Identify which cell holds the provided text, then report its (x, y) central coordinate. 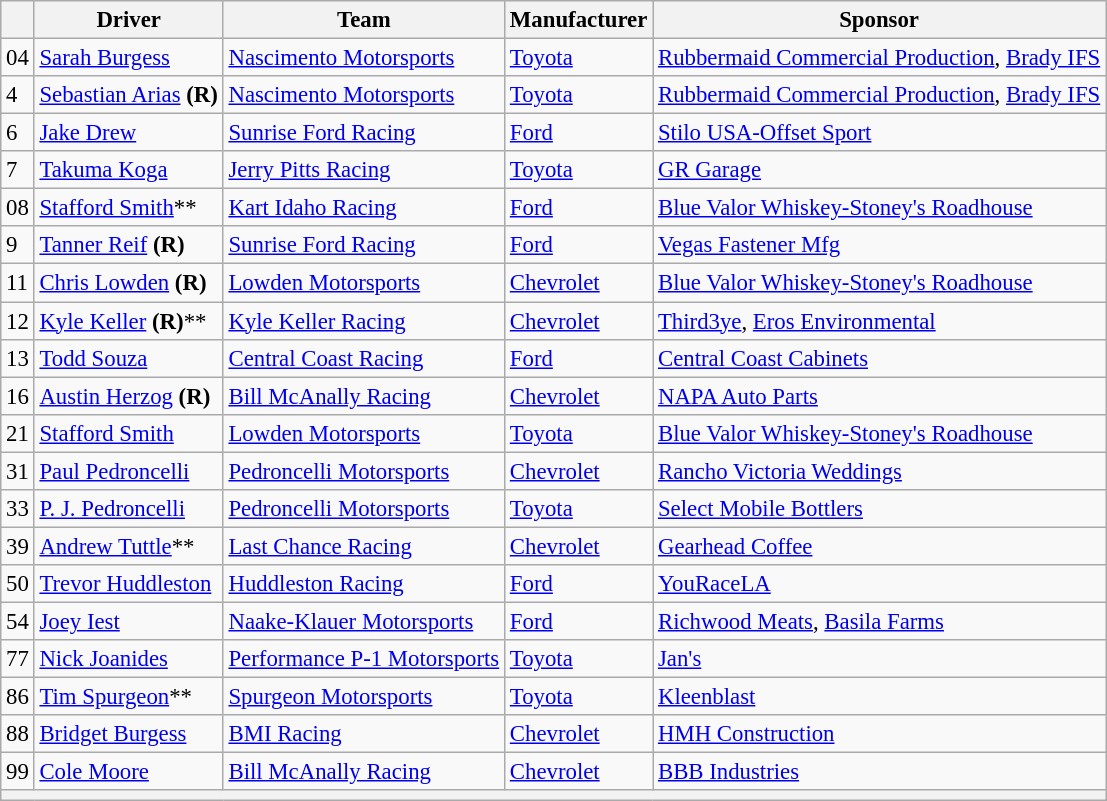
Tanner Reif (R) (128, 245)
Paul Pedroncelli (128, 471)
Driver (128, 20)
39 (18, 546)
Third3ye, Eros Environmental (880, 321)
NAPA Auto Parts (880, 396)
Takuma Koga (128, 170)
BBB Industries (880, 772)
88 (18, 734)
7 (18, 170)
86 (18, 697)
Sebastian Arias (R) (128, 95)
Cole Moore (128, 772)
Jerry Pitts Racing (364, 170)
33 (18, 509)
21 (18, 433)
Select Mobile Bottlers (880, 509)
Stafford Smith (128, 433)
Stafford Smith** (128, 208)
77 (18, 659)
Joey Iest (128, 621)
Spurgeon Motorsports (364, 697)
9 (18, 245)
Sarah Burgess (128, 58)
P. J. Pedroncelli (128, 509)
HMH Construction (880, 734)
54 (18, 621)
50 (18, 584)
Jake Drew (128, 133)
4 (18, 95)
Richwood Meats, Basila Farms (880, 621)
BMI Racing (364, 734)
Nick Joanides (128, 659)
Chris Lowden (R) (128, 283)
Stilo USA-Offset Sport (880, 133)
Kyle Keller (R)** (128, 321)
Team (364, 20)
Tim Spurgeon** (128, 697)
08 (18, 208)
Last Chance Racing (364, 546)
Kleenblast (880, 697)
99 (18, 772)
Gearhead Coffee (880, 546)
YouRaceLA (880, 584)
16 (18, 396)
Performance P-1 Motorsports (364, 659)
GR Garage (880, 170)
Central Coast Cabinets (880, 358)
Bridget Burgess (128, 734)
Trevor Huddleston (128, 584)
Andrew Tuttle** (128, 546)
Huddleston Racing (364, 584)
Sponsor (880, 20)
Rancho Victoria Weddings (880, 471)
12 (18, 321)
Central Coast Racing (364, 358)
Austin Herzog (R) (128, 396)
Jan's (880, 659)
11 (18, 283)
04 (18, 58)
31 (18, 471)
13 (18, 358)
Todd Souza (128, 358)
Naake-Klauer Motorsports (364, 621)
Kart Idaho Racing (364, 208)
Kyle Keller Racing (364, 321)
Manufacturer (579, 20)
6 (18, 133)
Vegas Fastener Mfg (880, 245)
